Pinpoint the cell where the given text exists, returning its [x, y] midpoint coordinate. 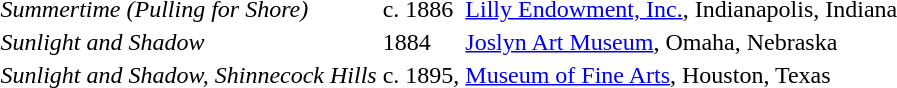
1884 [421, 42]
